Find where the given text appears and provide that cell's center as [X, Y] coordinate. 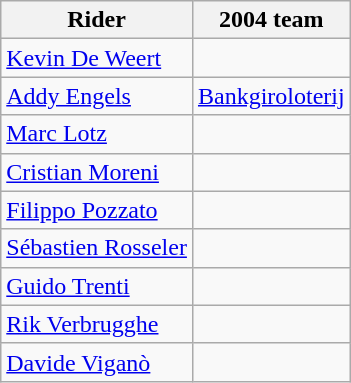
Filippo Pozzato [97, 210]
Rik Verbrugghe [97, 324]
Guido Trenti [97, 286]
Addy Engels [97, 96]
Rider [97, 20]
Kevin De Weert [97, 58]
2004 team [271, 20]
Bankgiroloterij [271, 96]
Cristian Moreni [97, 172]
Sébastien Rosseler [97, 248]
Marc Lotz [97, 134]
Davide Viganò [97, 362]
